Search for the cell housing the specified text and yield its [X, Y] center coordinate. 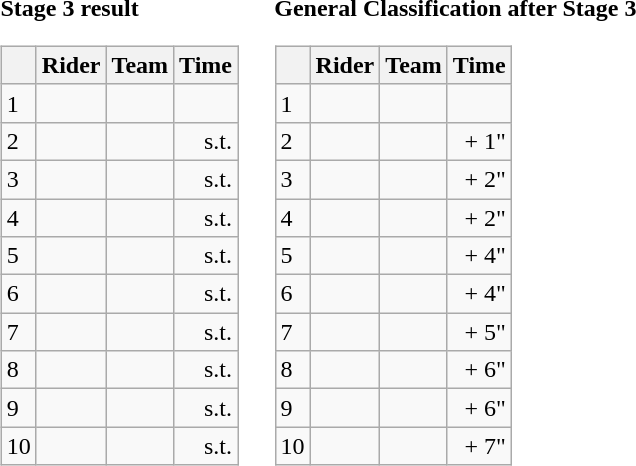
+ 5" [479, 332]
+ 7" [479, 446]
+ 1" [479, 141]
